Identify which cell holds the provided text, then report its [X, Y] central coordinate. 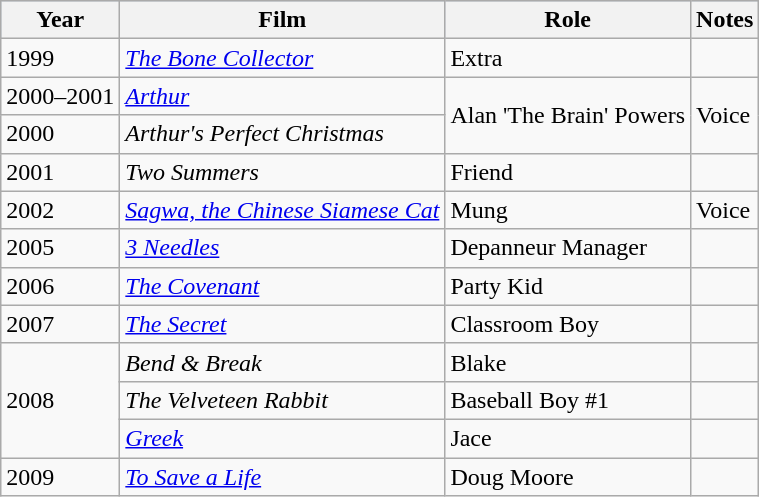
Notes [725, 20]
Role [568, 20]
Doug Moore [568, 477]
2005 [60, 248]
The Covenant [282, 286]
Classroom Boy [568, 324]
Party Kid [568, 286]
Two Summers [282, 172]
Jace [568, 438]
Baseball Boy #1 [568, 400]
Bend & Break [282, 362]
2001 [60, 172]
Mung [568, 210]
Depanneur Manager [568, 248]
2000–2001 [60, 96]
Arthur's Perfect Christmas [282, 134]
3 Needles [282, 248]
Film [282, 20]
Arthur [282, 96]
Greek [282, 438]
Blake [568, 362]
Sagwa, the Chinese Siamese Cat [282, 210]
2007 [60, 324]
1999 [60, 58]
Year [60, 20]
Friend [568, 172]
The Velveteen Rabbit [282, 400]
2006 [60, 286]
The Bone Collector [282, 58]
2000 [60, 134]
2009 [60, 477]
To Save a Life [282, 477]
The Secret [282, 324]
2008 [60, 400]
Alan 'The Brain' Powers [568, 115]
Extra [568, 58]
2002 [60, 210]
